Search for the cell housing the specified text and yield its (x, y) center coordinate. 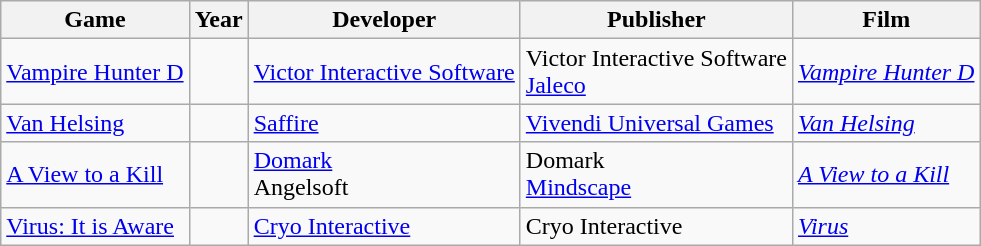
Game (95, 20)
Victor Interactive SoftwareJaleco (656, 72)
Year (218, 20)
Victor Interactive Software (384, 72)
Virus (886, 226)
Publisher (656, 20)
Film (886, 20)
Virus: It is Aware (95, 226)
DomarkMindscape (656, 174)
Vivendi Universal Games (656, 123)
DomarkAngelsoft (384, 174)
Developer (384, 20)
Saffire (384, 123)
